Provide the (X, Y) coordinate of the cell's center where the given text is located.  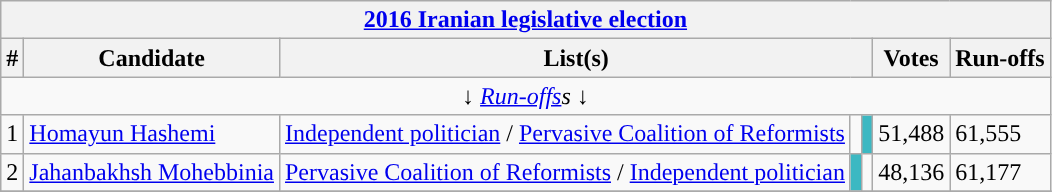
Homayun Hashemi (152, 134)
Independent politician / Pervasive Coalition of Reformists (564, 134)
Votes (912, 58)
List(s) (576, 58)
61,177 (1000, 172)
Run-offs (1000, 58)
61,555 (1000, 134)
1 (12, 134)
Pervasive Coalition of Reformists / Independent politician (564, 172)
# (12, 58)
2 (12, 172)
48,136 (912, 172)
Candidate (152, 58)
↓ Run-offss ↓ (526, 96)
2016 Iranian legislative election (526, 20)
51,488 (912, 134)
Jahanbakhsh Mohebbinia (152, 172)
